Pinpoint the cell where the given text exists, returning its [X, Y] midpoint coordinate. 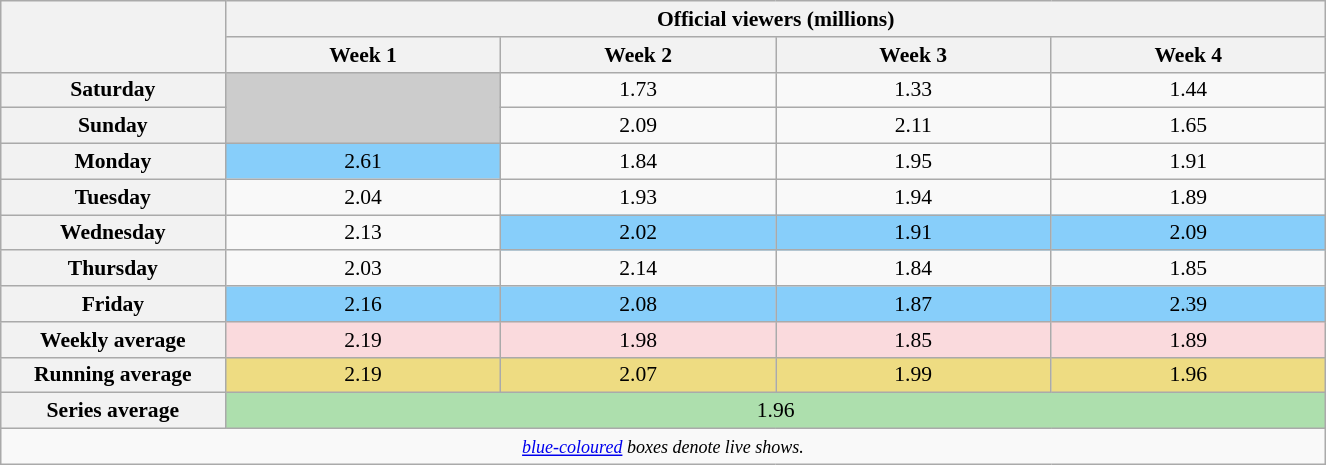
1.98 [638, 340]
2.03 [362, 269]
1.94 [914, 197]
Week 3 [914, 55]
Sunday [112, 126]
2.61 [362, 162]
1.87 [914, 304]
1.93 [638, 197]
1.44 [1188, 90]
Friday [112, 304]
1.65 [1188, 126]
2.14 [638, 269]
Tuesday [112, 197]
Running average [112, 375]
1.33 [914, 90]
2.39 [1188, 304]
Saturday [112, 90]
Official viewers (millions) [775, 19]
1.95 [914, 162]
2.11 [914, 126]
Thursday [112, 269]
Weekly average [112, 340]
2.13 [362, 233]
2.02 [638, 233]
1.73 [638, 90]
Week 2 [638, 55]
2.04 [362, 197]
Wednesday [112, 233]
2.07 [638, 375]
Monday [112, 162]
2.16 [362, 304]
blue-coloured boxes denote live shows. [663, 447]
2.08 [638, 304]
Week 4 [1188, 55]
1.99 [914, 375]
Week 1 [362, 55]
Series average [112, 411]
